Provide the (X, Y) coordinate of the cell's center where the given text is located.  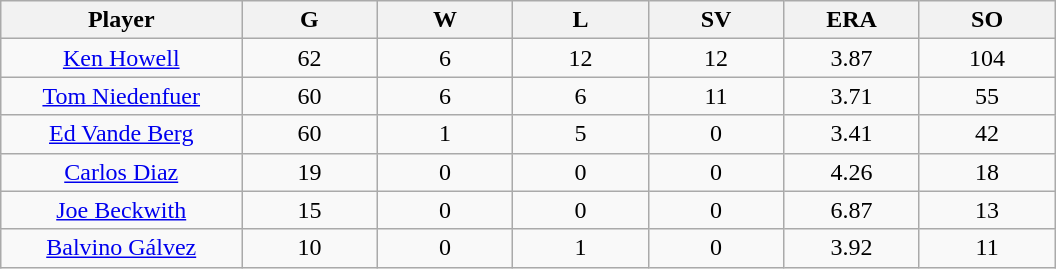
Ken Howell (122, 58)
Balvino Gálvez (122, 248)
Ed Vande Berg (122, 134)
15 (310, 210)
G (310, 20)
3.87 (852, 58)
42 (987, 134)
6.87 (852, 210)
62 (310, 58)
Joe Beckwith (122, 210)
3.92 (852, 248)
3.41 (852, 134)
W (445, 20)
Player (122, 20)
SV (716, 20)
13 (987, 210)
10 (310, 248)
Tom Niedenfuer (122, 96)
18 (987, 172)
4.26 (852, 172)
55 (987, 96)
19 (310, 172)
104 (987, 58)
ERA (852, 20)
L (581, 20)
3.71 (852, 96)
SO (987, 20)
Carlos Diaz (122, 172)
5 (581, 134)
